Capture the cell that displays the provided text and extract its (x, y) central coordinate. 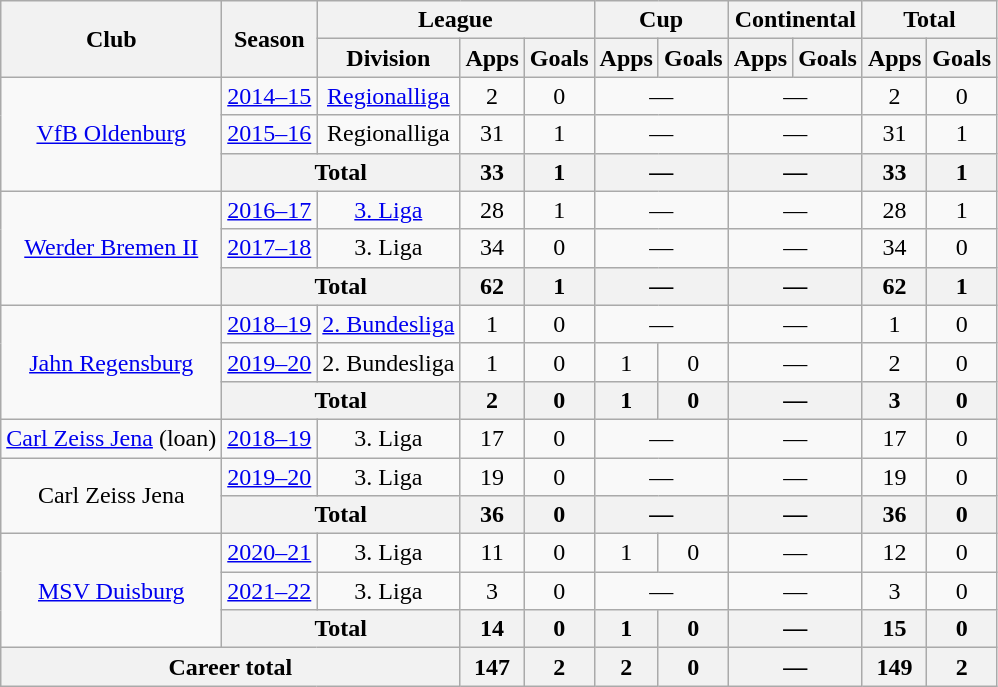
MSV Duisburg (112, 591)
2016–17 (270, 210)
Jahn Regensburg (112, 362)
Carl Zeiss Jena (112, 496)
14 (492, 629)
VfB Oldenburg (112, 134)
Club (112, 39)
Season (270, 39)
Continental (795, 20)
12 (894, 553)
15 (894, 629)
2014–15 (270, 96)
147 (492, 667)
Carl Zeiss Jena (loan) (112, 438)
Career total (230, 667)
Division (388, 58)
2021–22 (270, 591)
2020–21 (270, 553)
2017–18 (270, 248)
Cup (661, 20)
Werder Bremen II (112, 248)
League (456, 20)
149 (894, 667)
11 (492, 553)
2015–16 (270, 134)
